Detect which cell encompasses the target text, then output its (X, Y) center coordinate. 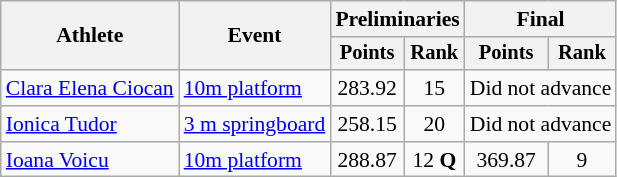
3 m springboard (255, 124)
10m platform (255, 88)
Ionica Tudor (90, 124)
Athlete (90, 36)
Preliminaries (397, 19)
Event (255, 36)
258.15 (367, 124)
283.92 (367, 88)
Clara Elena Ciocan (90, 88)
Final (541, 19)
15 (434, 88)
20 (434, 124)
